Return the [x, y] coordinate for the center point of the cell that contains the specified text.  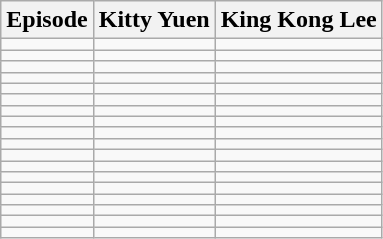
Kitty Yuen [154, 20]
King Kong Lee [298, 20]
Episode [47, 20]
